For the text-containing cell, return its midpoint in (x, y) coordinate format. 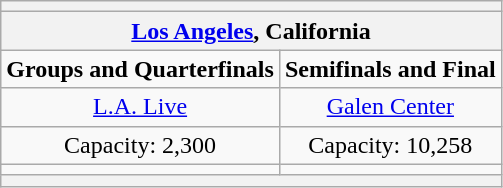
Los Angeles, California (251, 31)
Semifinals and Final (390, 69)
Capacity: 10,258 (390, 145)
L.A. Live (140, 107)
Capacity: 2,300 (140, 145)
Groups and Quarterfinals (140, 69)
Galen Center (390, 107)
